Provide the (X, Y) coordinate of the cell's center where the given text is located.  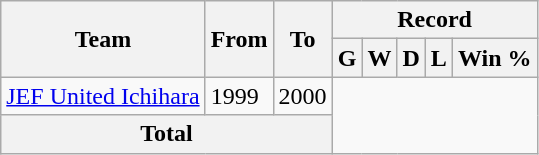
Record (434, 20)
W (380, 58)
L (438, 58)
2000 (302, 96)
From (239, 39)
Total (166, 134)
JEF United Ichihara (103, 96)
Win % (494, 58)
1999 (239, 96)
Team (103, 39)
G (347, 58)
To (302, 39)
D (411, 58)
